For the text-containing cell, return its midpoint in [X, Y] coordinate format. 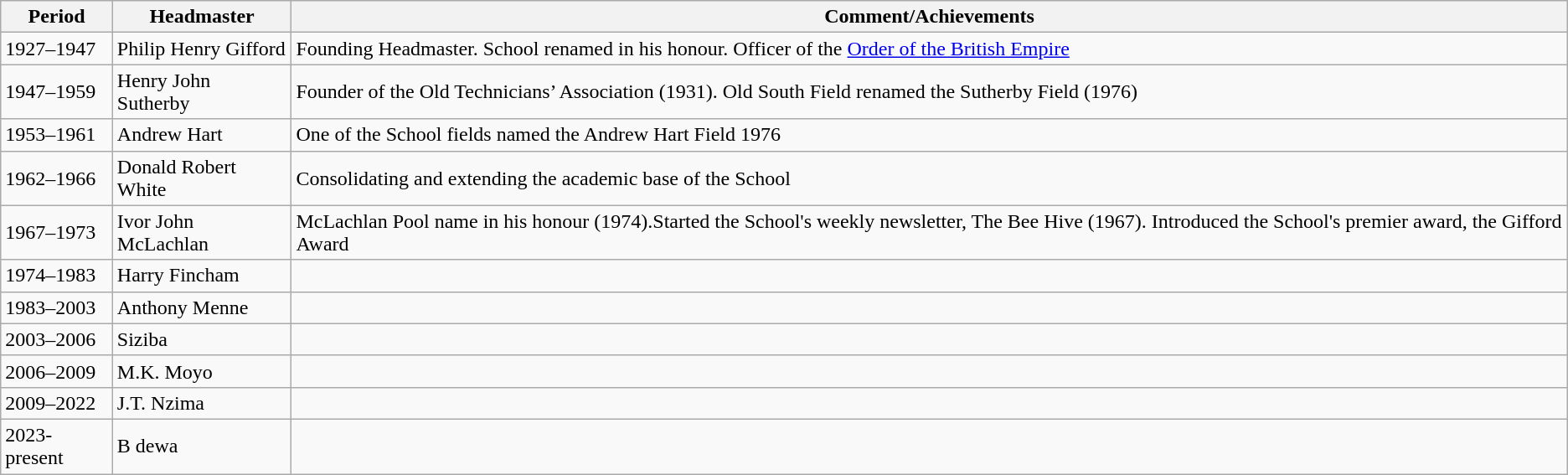
Consolidating and extending the academic base of the School [930, 178]
Ivor John McLachlan [202, 233]
1947–1959 [57, 92]
1974–1983 [57, 276]
Harry Fincham [202, 276]
M.K. Moyo [202, 371]
Founding Headmaster. School renamed in his honour. Officer of the Order of the British Empire [930, 49]
Henry John Sutherby [202, 92]
Anthony Menne [202, 307]
1953–1961 [57, 135]
One of the School fields named the Andrew Hart Field 1976 [930, 135]
2023-present [57, 446]
1967–1973 [57, 233]
Andrew Hart [202, 135]
J.T. Nzima [202, 403]
Headmaster [202, 17]
Donald Robert White [202, 178]
1983–2003 [57, 307]
Period [57, 17]
2009–2022 [57, 403]
Philip Henry Gifford [202, 49]
2006–2009 [57, 371]
Founder of the Old Technicians’ Association (1931). Old South Field renamed the Sutherby Field (1976) [930, 92]
1927–1947 [57, 49]
1962–1966 [57, 178]
2003–2006 [57, 339]
Comment/Achievements [930, 17]
B dewa [202, 446]
Siziba [202, 339]
